Identify which cell holds the provided text, then report its [x, y] central coordinate. 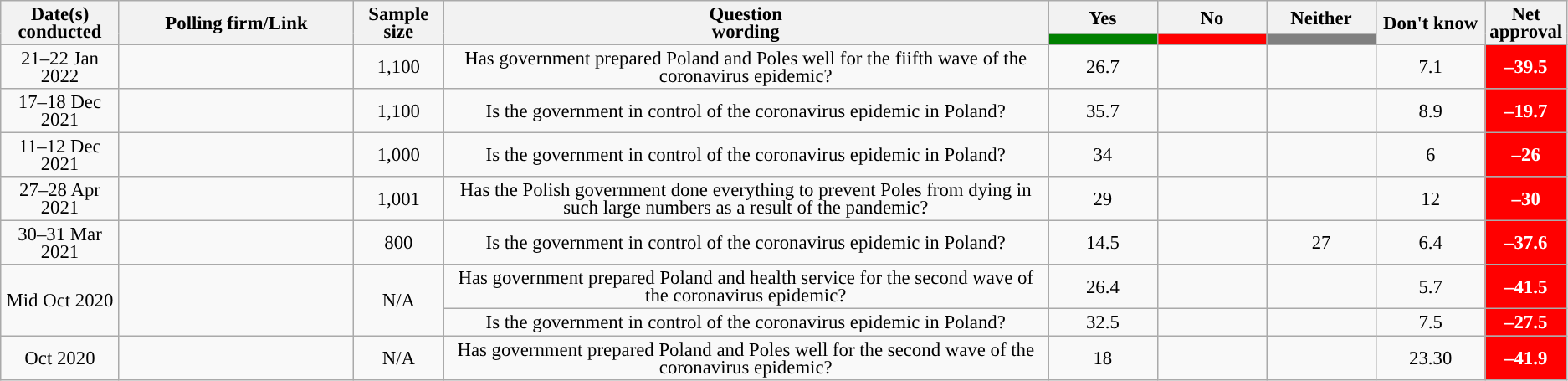
–19.7 [1526, 111]
Has government prepared Poland and Poles well for the fiifth wave of the coronavirus epidemic? [746, 67]
27 [1322, 243]
No [1212, 17]
Date(s)conducted [60, 23]
26.4 [1103, 286]
29 [1103, 199]
27–28 Apr 2021 [60, 199]
–26 [1526, 156]
Neither [1322, 17]
Yes [1103, 17]
Questionwording [746, 23]
Don't know [1431, 23]
Has the Polish government done everything to prevent Poles from dying in such large numbers as a result of the pandemic? [746, 199]
–39.5 [1526, 67]
17–18 Dec 2021 [60, 111]
Mid Oct 2020 [60, 300]
21–22 Jan 2022 [60, 67]
6.4 [1431, 243]
Has government prepared Poland and Poles well for the second wave of the coronavirus epidemic? [746, 358]
Has government prepared Poland and health service for the second wave of the coronavirus epidemic? [746, 286]
1,000 [398, 156]
–30 [1526, 199]
35.7 [1103, 111]
18 [1103, 358]
11–12 Dec 2021 [60, 156]
1,001 [398, 199]
Oct 2020 [60, 358]
–41.5 [1526, 286]
12 [1431, 199]
5.7 [1431, 286]
23.30 [1431, 358]
–41.9 [1526, 358]
6 [1431, 156]
8.9 [1431, 111]
7.1 [1431, 67]
–27.5 [1526, 322]
Polling firm/Link [236, 23]
32.5 [1103, 322]
7.5 [1431, 322]
30–31 Mar 2021 [60, 243]
Sample size [398, 23]
800 [398, 243]
26.7 [1103, 67]
–37.6 [1526, 243]
14.5 [1103, 243]
Net approval [1526, 23]
34 [1103, 156]
